Identify which cell holds the provided text, then report its [X, Y] central coordinate. 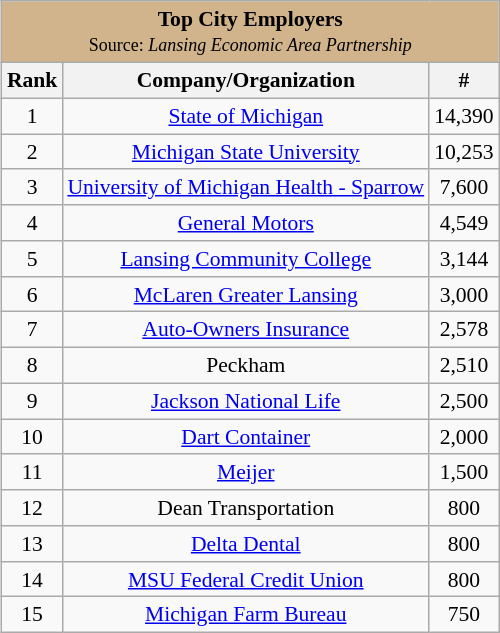
750 [464, 615]
Auto-Owners Insurance [246, 330]
Dean Transportation [246, 508]
3,144 [464, 259]
Michigan Farm Bureau [246, 615]
4,549 [464, 223]
University of Michigan Health - Sparrow [246, 187]
11 [32, 472]
Michigan State University [246, 152]
Lansing Community College [246, 259]
8 [32, 365]
2 [32, 152]
State of Michigan [246, 116]
1,500 [464, 472]
McLaren Greater Lansing [246, 294]
Peckham [246, 365]
9 [32, 401]
7 [32, 330]
14,390 [464, 116]
2,000 [464, 437]
Rank [32, 80]
2,500 [464, 401]
7,600 [464, 187]
3 [32, 187]
General Motors [246, 223]
2,578 [464, 330]
Delta Dental [246, 544]
10,253 [464, 152]
MSU Federal Credit Union [246, 579]
# [464, 80]
14 [32, 579]
4 [32, 223]
12 [32, 508]
10 [32, 437]
15 [32, 615]
2,510 [464, 365]
Dart Container [246, 437]
13 [32, 544]
Company/Organization [246, 80]
6 [32, 294]
Top City EmployersSource: Lansing Economic Area Partnership [250, 32]
3,000 [464, 294]
Meijer [246, 472]
Jackson National Life [246, 401]
1 [32, 116]
5 [32, 259]
